Capture the cell that displays the provided text and extract its [X, Y] central coordinate. 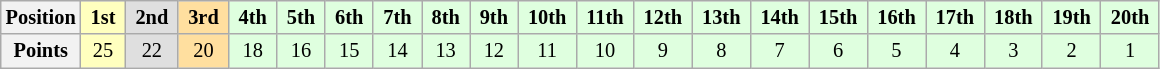
13th [721, 17]
14th [779, 17]
2 [1071, 51]
7th [397, 17]
20th [1130, 17]
15th [838, 17]
8 [721, 51]
11th [604, 17]
4 [955, 51]
17th [955, 17]
19th [1071, 17]
18 [253, 51]
14 [397, 51]
15 [349, 51]
8th [446, 17]
1st [104, 17]
22 [152, 51]
9 [663, 51]
1 [1130, 51]
Position [41, 17]
16th [896, 17]
4th [253, 17]
18th [1013, 17]
5th [301, 17]
16 [301, 51]
3rd [203, 17]
25 [104, 51]
12th [663, 17]
12 [494, 51]
11 [547, 51]
6 [838, 51]
Points [41, 51]
7 [779, 51]
5 [896, 51]
10 [604, 51]
3 [1013, 51]
9th [494, 17]
10th [547, 17]
20 [203, 51]
6th [349, 17]
13 [446, 51]
2nd [152, 17]
